Output the (X, Y) coordinate of the center of the cell containing the given text.  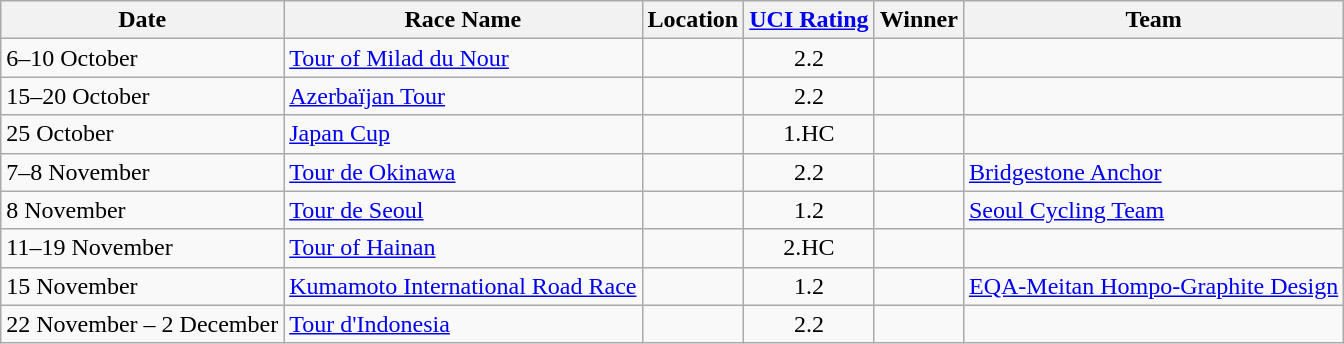
2.HC (809, 248)
Bridgestone Anchor (1153, 172)
22 November – 2 December (142, 324)
7–8 November (142, 172)
UCI Rating (809, 20)
Date (142, 20)
Tour of Milad du Nour (463, 58)
Tour d'Indonesia (463, 324)
8 November (142, 210)
Seoul Cycling Team (1153, 210)
6–10 October (142, 58)
Tour de Okinawa (463, 172)
Team (1153, 20)
Race Name (463, 20)
15 November (142, 286)
11–19 November (142, 248)
1.HC (809, 134)
Kumamoto International Road Race (463, 286)
Azerbaïjan Tour (463, 96)
Location (693, 20)
Tour of Hainan (463, 248)
Tour de Seoul (463, 210)
15–20 October (142, 96)
Japan Cup (463, 134)
Winner (918, 20)
25 October (142, 134)
EQA-Meitan Hompo-Graphite Design (1153, 286)
